Return the [x, y] coordinate for the center point of the cell that contains the specified text.  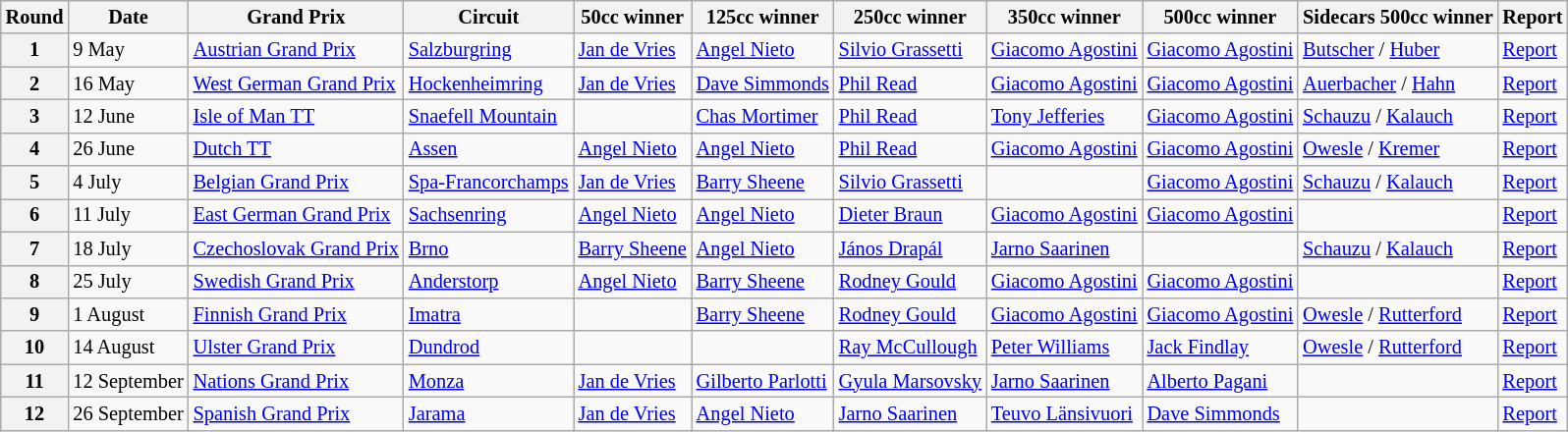
Spa-Francorchamps [489, 183]
3 [35, 116]
Teuvo Länsivuori [1065, 413]
26 June [128, 149]
Anderstorp [489, 282]
János Drapál [910, 248]
Tony Jefferies [1065, 116]
Jarama [489, 413]
12 June [128, 116]
Spanish Grand Prix [297, 413]
1 August [128, 314]
Ray McCullough [910, 348]
East German Grand Prix [297, 215]
Auerbacher / Hahn [1397, 83]
50cc winner [633, 17]
Gyula Marsovsky [910, 381]
Salzburgring [489, 50]
10 [35, 348]
Grand Prix [297, 17]
8 [35, 282]
1 [35, 50]
14 August [128, 348]
11 [35, 381]
Circuit [489, 17]
Belgian Grand Prix [297, 183]
25 July [128, 282]
4 July [128, 183]
Date [128, 17]
Gilberto Parlotti [762, 381]
26 September [128, 413]
Sidecars 500cc winner [1397, 17]
4 [35, 149]
Imatra [489, 314]
125cc winner [762, 17]
Brno [489, 248]
Dieter Braun [910, 215]
350cc winner [1065, 17]
Nations Grand Prix [297, 381]
Hockenheimring [489, 83]
9 [35, 314]
Dundrod [489, 348]
500cc winner [1220, 17]
16 May [128, 83]
Czechoslovak Grand Prix [297, 248]
Chas Mortimer [762, 116]
Owesle / Kremer [1397, 149]
Swedish Grand Prix [297, 282]
Alberto Pagani [1220, 381]
11 July [128, 215]
6 [35, 215]
Round [35, 17]
Assen [489, 149]
250cc winner [910, 17]
7 [35, 248]
9 May [128, 50]
Dutch TT [297, 149]
West German Grand Prix [297, 83]
18 July [128, 248]
Peter Williams [1065, 348]
12 [35, 413]
Finnish Grand Prix [297, 314]
Sachsenring [489, 215]
Ulster Grand Prix [297, 348]
12 September [128, 381]
Jack Findlay [1220, 348]
Isle of Man TT [297, 116]
Monza [489, 381]
Butscher / Huber [1397, 50]
Austrian Grand Prix [297, 50]
Snaefell Mountain [489, 116]
2 [35, 83]
5 [35, 183]
